Return the (x, y) coordinate for the center point of the cell that contains the specified text.  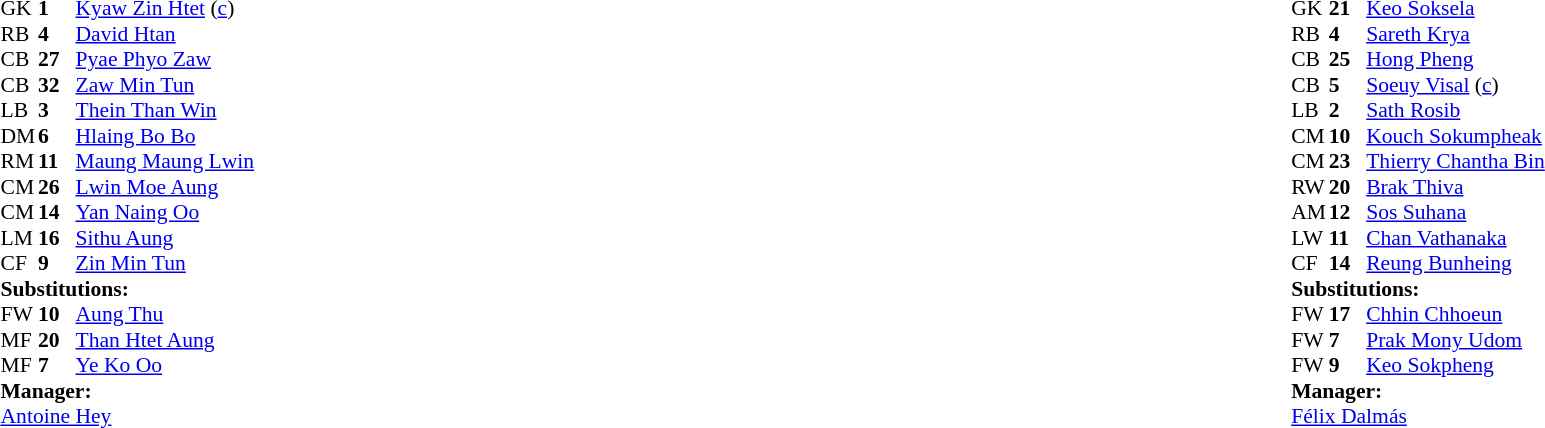
26 (57, 187)
Sareth Krya (1456, 34)
Sithu Aung (166, 238)
Reung Bunheing (1456, 263)
Sos Suhana (1456, 213)
3 (57, 111)
Zaw Min Tun (166, 85)
Thierry Chantha Bin (1456, 161)
25 (1348, 59)
12 (1348, 213)
Maung Maung Lwin (166, 161)
Thein Than Win (166, 111)
Sath Rosib (1456, 111)
5 (1348, 85)
Kouch Sokumpheak (1456, 136)
DM (19, 136)
David Htan (166, 34)
16 (57, 238)
RM (19, 161)
Chhin Chhoeun (1456, 315)
Prak Mony Udom (1456, 340)
LM (19, 238)
Yan Naing Oo (166, 213)
Hong Pheng (1456, 59)
Pyae Phyo Zaw (166, 59)
32 (57, 85)
LW (1310, 238)
Ye Ko Oo (166, 365)
Zin Min Tun (166, 263)
Keo Sokpheng (1456, 365)
RW (1310, 187)
17 (1348, 315)
Than Htet Aung (166, 340)
Aung Thu (166, 315)
Soeuy Visal (c) (1456, 85)
AM (1310, 213)
Hlaing Bo Bo (166, 136)
27 (57, 59)
6 (57, 136)
Chan Vathanaka (1456, 238)
Brak Thiva (1456, 187)
Lwin Moe Aung (166, 187)
2 (1348, 111)
23 (1348, 161)
